Pinpoint the cell where the given text exists, returning its (X, Y) midpoint coordinate. 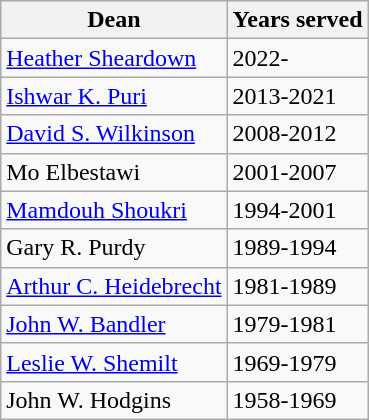
Leslie W. Shemilt (114, 362)
Mamdouh Shoukri (114, 210)
1981-1989 (298, 286)
1989-1994 (298, 248)
Heather Sheardown (114, 58)
David S. Wilkinson (114, 134)
Years served (298, 20)
Gary R. Purdy (114, 248)
1994-2001 (298, 210)
John W. Hodgins (114, 400)
1969-1979 (298, 362)
2022- (298, 58)
John W. Bandler (114, 324)
Mo Elbestawi (114, 172)
1958-1969 (298, 400)
1979-1981 (298, 324)
Ishwar K. Puri (114, 96)
2001-2007 (298, 172)
2013-2021 (298, 96)
2008-2012 (298, 134)
Arthur C. Heidebrecht (114, 286)
Dean (114, 20)
